Return the (X, Y) coordinate for the center point of the cell that contains the specified text.  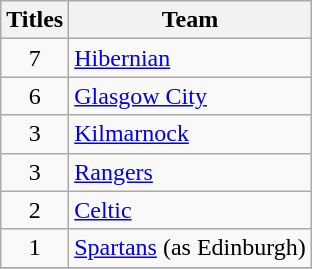
Titles (35, 20)
Hibernian (190, 58)
Celtic (190, 210)
6 (35, 96)
1 (35, 248)
Rangers (190, 172)
Kilmarnock (190, 134)
7 (35, 58)
Glasgow City (190, 96)
Spartans (as Edinburgh) (190, 248)
Team (190, 20)
2 (35, 210)
